For the text-containing cell, return its midpoint in (X, Y) coordinate format. 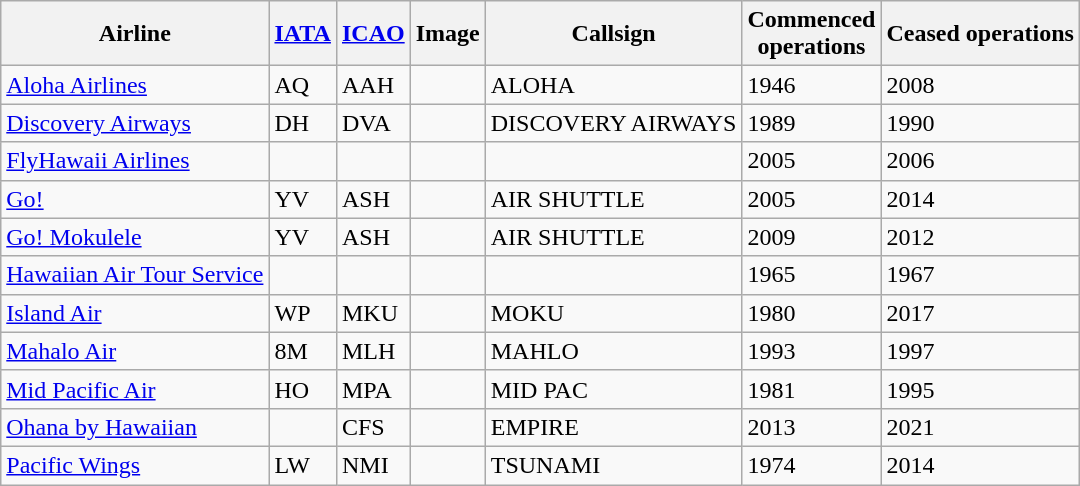
Ohana by Hawaiian (135, 427)
2012 (980, 237)
IATA (303, 34)
1995 (980, 389)
DISCOVERY AIRWAYS (614, 123)
DH (303, 123)
MID PAC (614, 389)
1965 (812, 275)
1989 (812, 123)
Discovery Airways (135, 123)
Pacific Wings (135, 465)
Hawaiian Air Tour Service (135, 275)
1993 (812, 351)
Airline (135, 34)
LW (303, 465)
ALOHA (614, 85)
2021 (980, 427)
HO (303, 389)
1997 (980, 351)
ICAO (373, 34)
1990 (980, 123)
DVA (373, 123)
8M (303, 351)
WP (303, 313)
Image (448, 34)
MPA (373, 389)
FlyHawaii Airlines (135, 161)
EMPIRE (614, 427)
TSUNAMI (614, 465)
CFS (373, 427)
Go! (135, 199)
2009 (812, 237)
1946 (812, 85)
2006 (980, 161)
1967 (980, 275)
NMI (373, 465)
Callsign (614, 34)
MAHLO (614, 351)
1974 (812, 465)
2017 (980, 313)
1980 (812, 313)
MOKU (614, 313)
1981 (812, 389)
AQ (303, 85)
2013 (812, 427)
Commencedoperations (812, 34)
MLH (373, 351)
Aloha Airlines (135, 85)
2008 (980, 85)
Mahalo Air (135, 351)
MKU (373, 313)
Go! Mokulele (135, 237)
AAH (373, 85)
Mid Pacific Air (135, 389)
Ceased operations (980, 34)
Island Air (135, 313)
